Find where the given text appears and provide that cell's center as [x, y] coordinate. 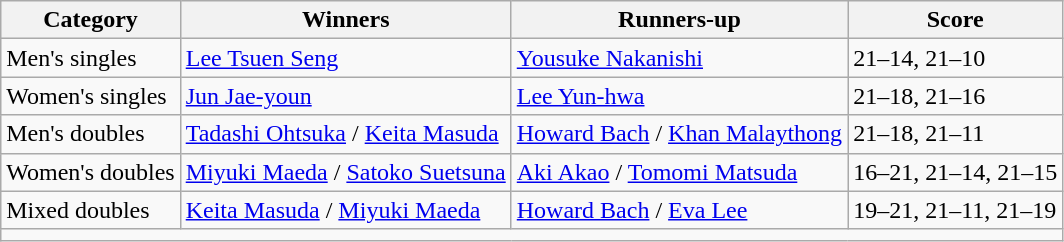
19–21, 21–11, 21–19 [956, 210]
Jun Jae-youn [346, 96]
Runners-up [679, 20]
Lee Yun-hwa [679, 96]
21–18, 21–11 [956, 134]
21–14, 21–10 [956, 58]
16–21, 21–14, 21–15 [956, 172]
Miyuki Maeda / Satoko Suetsuna [346, 172]
Aki Akao / Tomomi Matsuda [679, 172]
Men's doubles [90, 134]
Winners [346, 20]
Women's doubles [90, 172]
Keita Masuda / Miyuki Maeda [346, 210]
Women's singles [90, 96]
Yousuke Nakanishi [679, 58]
Mixed doubles [90, 210]
Tadashi Ohtsuka / Keita Masuda [346, 134]
Lee Tsuen Seng [346, 58]
Category [90, 20]
Howard Bach / Khan Malaythong [679, 134]
21–18, 21–16 [956, 96]
Howard Bach / Eva Lee [679, 210]
Men's singles [90, 58]
Score [956, 20]
